Return the [X, Y] coordinate for the center point of the cell that contains the specified text.  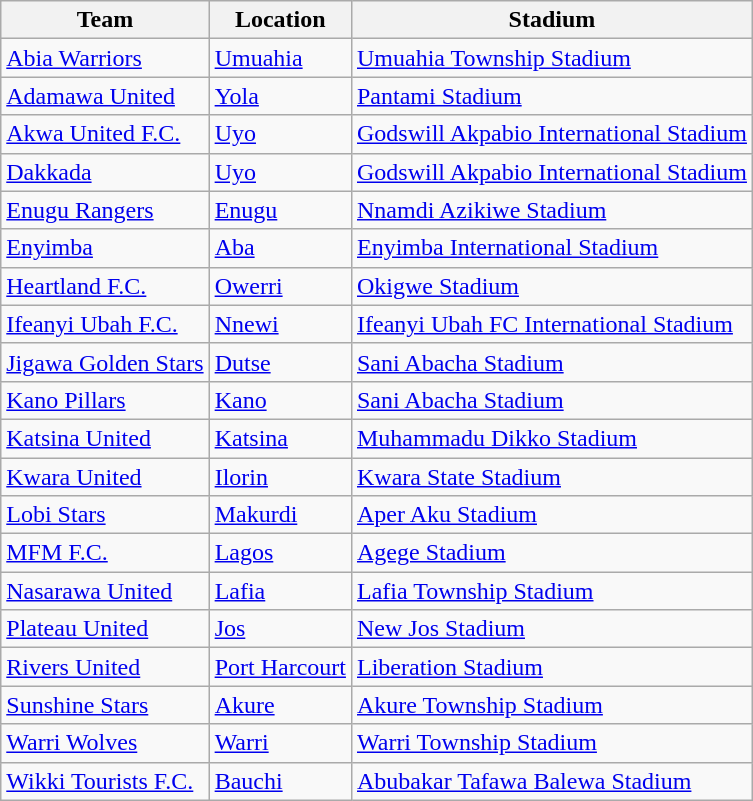
MFM F.C. [105, 553]
Nasarawa United [105, 591]
Warri Wolves [105, 743]
New Jos Stadium [552, 629]
Abia Warriors [105, 58]
Dutse [280, 362]
Adamawa United [105, 96]
Plateau United [105, 629]
Nnewi [280, 324]
Team [105, 20]
Nnamdi Azikiwe Stadium [552, 210]
Akwa United F.C. [105, 134]
Owerri [280, 286]
Sunshine Stars [105, 705]
Rivers United [105, 667]
Akure Township Stadium [552, 705]
Enyimba [105, 248]
Agege Stadium [552, 553]
Aba [280, 248]
Kwara United [105, 477]
Aper Aku Stadium [552, 515]
Dakkada [105, 172]
Akure [280, 705]
Yola [280, 96]
Makurdi [280, 515]
Kano [280, 400]
Wikki Tourists F.C. [105, 781]
Bauchi [280, 781]
Jigawa Golden Stars [105, 362]
Abubakar Tafawa Balewa Stadium [552, 781]
Lobi Stars [105, 515]
Enugu Rangers [105, 210]
Kano Pillars [105, 400]
Okigwe Stadium [552, 286]
Lagos [280, 553]
Enyimba International Stadium [552, 248]
Ifeanyi Ubah FC International Stadium [552, 324]
Lafia [280, 591]
Muhammadu Dikko Stadium [552, 438]
Ilorin [280, 477]
Location [280, 20]
Warri Township Stadium [552, 743]
Heartland F.C. [105, 286]
Umuahia Township Stadium [552, 58]
Liberation Stadium [552, 667]
Jos [280, 629]
Katsina [280, 438]
Enugu [280, 210]
Katsina United [105, 438]
Umuahia [280, 58]
Warri [280, 743]
Ifeanyi Ubah F.C. [105, 324]
Stadium [552, 20]
Pantami Stadium [552, 96]
Lafia Township Stadium [552, 591]
Kwara State Stadium [552, 477]
Port Harcourt [280, 667]
